Scan for the cell matching the given text and deliver its (x, y) coordinate at center. 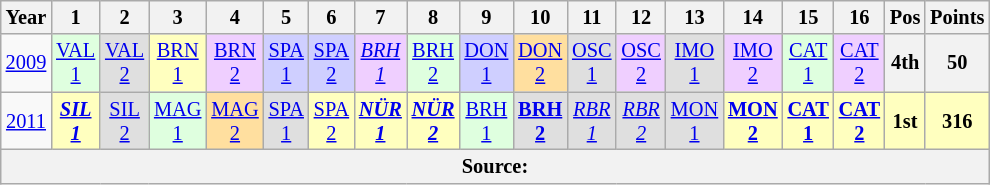
4th (905, 63)
BRN2 (234, 63)
6 (332, 17)
MAG2 (234, 121)
IMO2 (753, 63)
1st (905, 121)
15 (808, 17)
50 (957, 63)
2009 (26, 63)
NÜR2 (434, 121)
DON2 (540, 63)
2 (124, 17)
MON2 (753, 121)
BRN1 (178, 63)
Points (957, 17)
16 (860, 17)
RBR2 (640, 121)
MAG1 (178, 121)
5 (286, 17)
VAL1 (76, 63)
SIL1 (76, 121)
4 (234, 17)
OSC1 (592, 63)
7 (380, 17)
2011 (26, 121)
IMO1 (694, 63)
10 (540, 17)
SIL2 (124, 121)
Year (26, 17)
14 (753, 17)
OSC2 (640, 63)
RBR1 (592, 121)
13 (694, 17)
NÜR1 (380, 121)
12 (640, 17)
9 (486, 17)
3 (178, 17)
Source: (496, 166)
1 (76, 17)
DON1 (486, 63)
VAL2 (124, 63)
316 (957, 121)
MON1 (694, 121)
8 (434, 17)
11 (592, 17)
Pos (905, 17)
